Find where the given text appears and provide that cell's center as [x, y] coordinate. 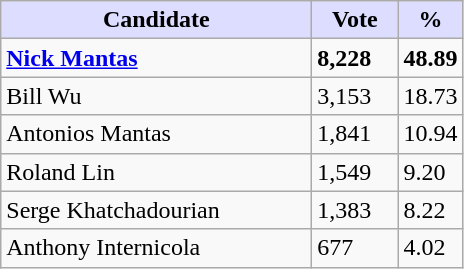
18.73 [430, 96]
Nick Mantas [156, 58]
9.20 [430, 172]
677 [355, 248]
48.89 [430, 58]
% [430, 20]
Bill Wu [156, 96]
Candidate [156, 20]
4.02 [430, 248]
10.94 [430, 134]
Vote [355, 20]
Roland Lin [156, 172]
1,549 [355, 172]
Antonios Mantas [156, 134]
Anthony Internicola [156, 248]
8.22 [430, 210]
3,153 [355, 96]
8,228 [355, 58]
1,383 [355, 210]
1,841 [355, 134]
Serge Khatchadourian [156, 210]
